Return (x, y) of the center of cell containing provided text 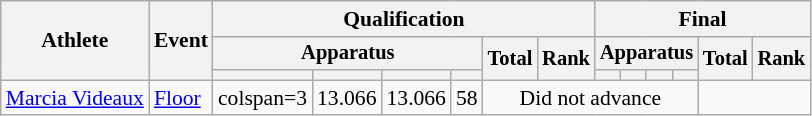
58 (467, 98)
Marcia Videaux (75, 98)
Final (702, 19)
Event (181, 40)
colspan=3 (262, 98)
Did not advance (590, 98)
Qualification (404, 19)
Floor (181, 98)
Athlete (75, 40)
